Detect which cell encompasses the target text, then output its (X, Y) center coordinate. 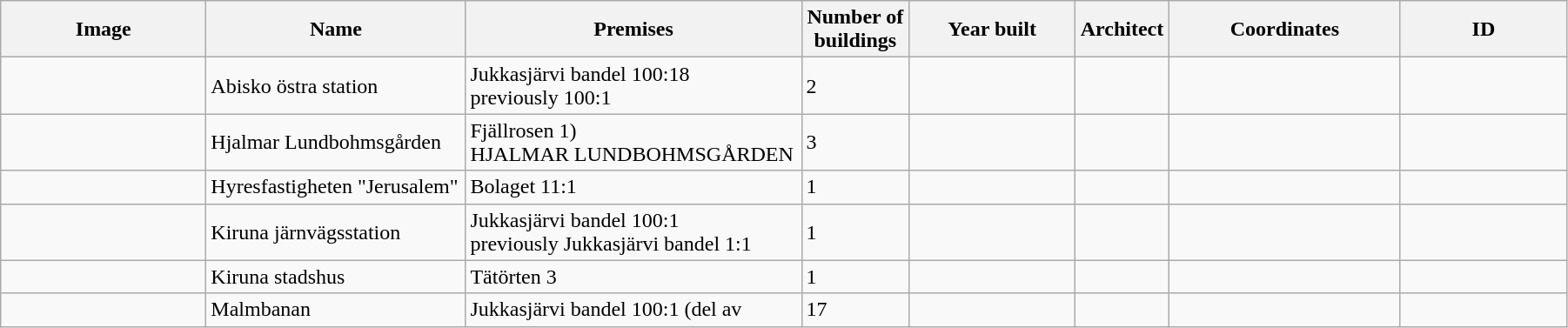
Image (104, 30)
Name (336, 30)
ID (1483, 30)
Hyresfastigheten "Jerusalem" (336, 187)
Jukkasjärvi bandel 100:1previously Jukkasjärvi bandel 1:1 (633, 231)
Abisko östra station (336, 85)
Kiruna järnvägsstation (336, 231)
Jukkasjärvi bandel 100:1 (del av (633, 310)
17 (855, 310)
3 (855, 143)
Year built (992, 30)
Architect (1122, 30)
Tätörten 3 (633, 277)
Fjällrosen 1)HJALMAR LUNDBOHMSGÅRDEN (633, 143)
Hjalmar Lundbohmsgården (336, 143)
2 (855, 85)
Malmbanan (336, 310)
Number ofbuildings (855, 30)
Jukkasjärvi bandel 100:18previously 100:1 (633, 85)
Bolaget 11:1 (633, 187)
Kiruna stadshus (336, 277)
Premises (633, 30)
Coordinates (1284, 30)
